Return the [x, y] coordinate for the center point of the cell that contains the specified text.  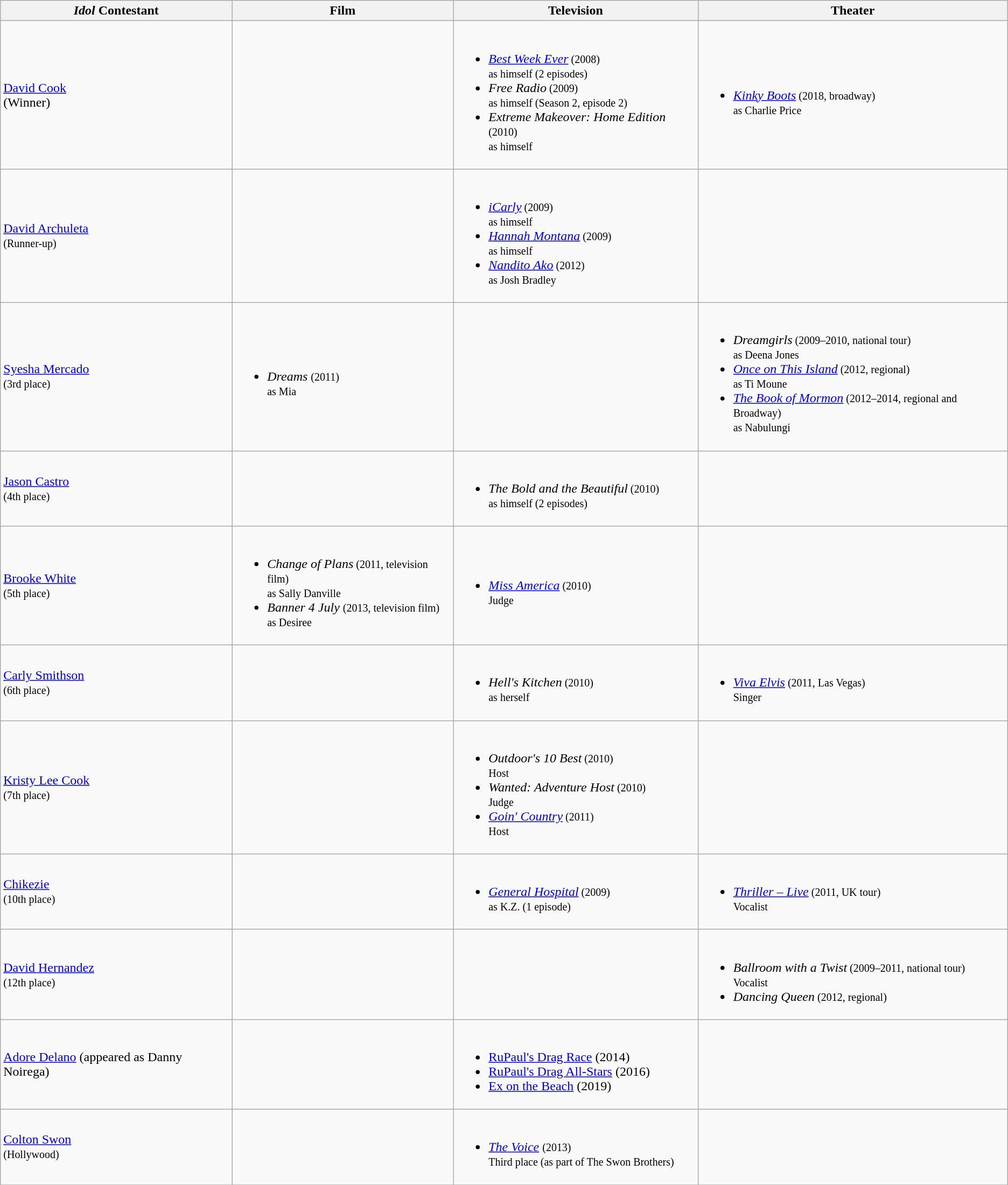
RuPaul's Drag Race (2014)RuPaul's Drag All-Stars (2016)Ex on the Beach (2019) [576, 1064]
Film [342, 11]
Change of Plans (2011, television film)as Sally DanvilleBanner 4 July (2013, television film)as Desiree [342, 586]
Kristy Lee Cook(7th place) [116, 787]
David Hernandez(12th place) [116, 974]
Theater [853, 11]
Ballroom with a Twist (2009–2011, national tour)VocalistDancing Queen (2012, regional) [853, 974]
General Hospital (2009)as K.Z. (1 episode) [576, 892]
Outdoor's 10 Best (2010)HostWanted: Adventure Host (2010)JudgeGoin' Country (2011)Host [576, 787]
Chikezie(10th place) [116, 892]
Television [576, 11]
Brooke White(5th place) [116, 586]
Syesha Mercado(3rd place) [116, 377]
Hell's Kitchen (2010)as herself [576, 683]
The Bold and the Beautiful (2010)as himself (2 episodes) [576, 488]
Dreams (2011)as Mia [342, 377]
David Archuleta(Runner-up) [116, 236]
Carly Smithson(6th place) [116, 683]
Idol Contestant [116, 11]
iCarly (2009)as himselfHannah Montana (2009)as himselfNandito Ako (2012)as Josh Bradley [576, 236]
David Cook(Winner) [116, 95]
Adore Delano (appeared as Danny Noirega) [116, 1064]
Thriller – Live (2011, UK tour)Vocalist [853, 892]
Miss America (2010)Judge [576, 586]
Best Week Ever (2008)as himself (2 episodes)Free Radio (2009)as himself (Season 2, episode 2)Extreme Makeover: Home Edition (2010)as himself [576, 95]
Kinky Boots (2018, broadway)as Charlie Price [853, 95]
The Voice (2013)Third place (as part of The Swon Brothers) [576, 1147]
Jason Castro(4th place) [116, 488]
Viva Elvis (2011, Las Vegas)Singer [853, 683]
Colton Swon(Hollywood) [116, 1147]
